Search for the cell housing the specified text and yield its [x, y] center coordinate. 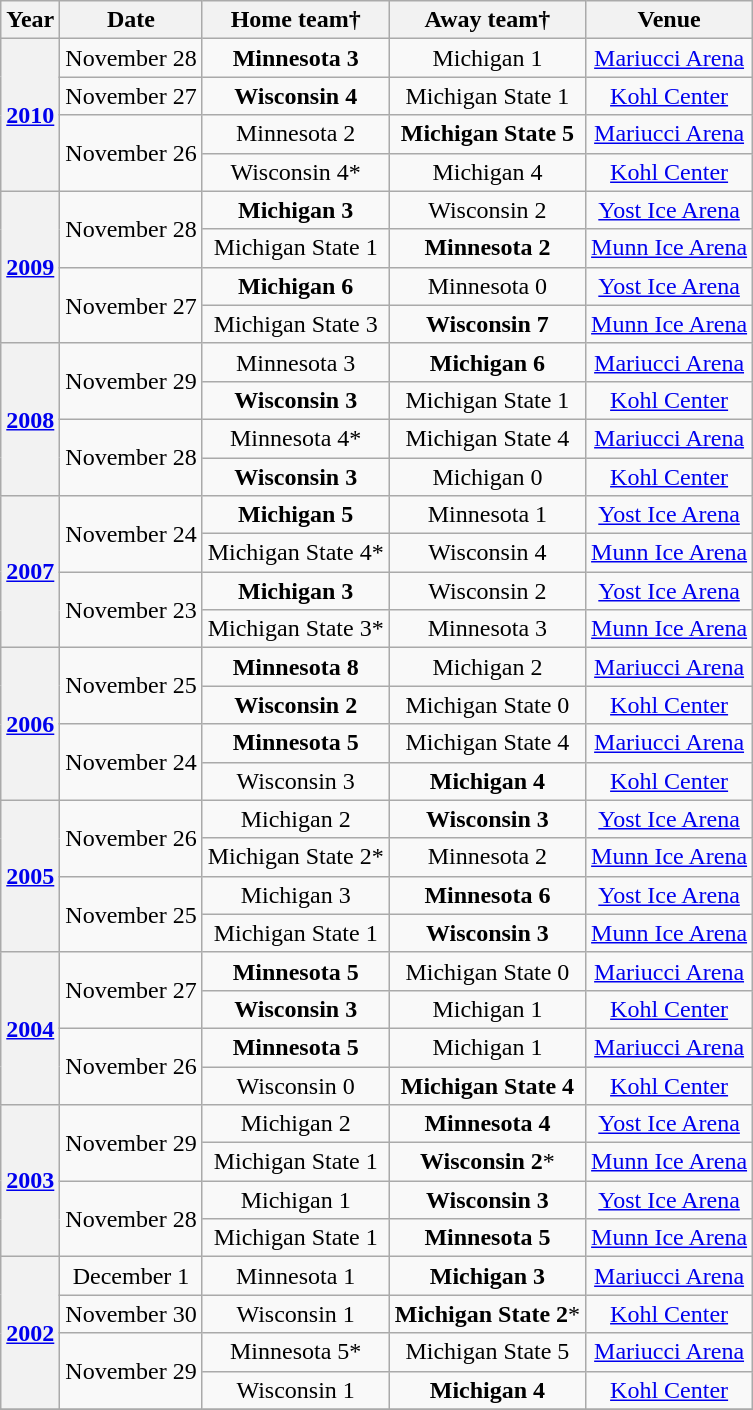
Minnesota 6 [487, 895]
Wisconsin 0 [296, 1085]
Michigan 5 [296, 515]
November 30 [131, 1314]
2003 [30, 1181]
2009 [30, 267]
2010 [30, 115]
November 23 [131, 610]
Minnesota 4* [296, 438]
2008 [30, 419]
2007 [30, 572]
Minnesota 4 [487, 1124]
Home team† [296, 20]
December 1 [131, 1276]
Away team† [487, 20]
Michigan State 4* [296, 553]
2005 [30, 876]
Year [30, 20]
Michigan State 3 [296, 324]
Minnesota 5* [296, 1352]
Minnesota 0 [487, 286]
2004 [30, 1028]
Venue [670, 20]
Date [131, 20]
2006 [30, 724]
2002 [30, 1333]
Minnesota 8 [296, 667]
Wisconsin 7 [487, 324]
Wisconsin 2* [487, 1162]
Michigan 0 [487, 477]
Wisconsin 4* [296, 172]
Michigan State 3* [296, 629]
